Determine the (X, Y) coordinate at the center of the cell enclosing the given text.  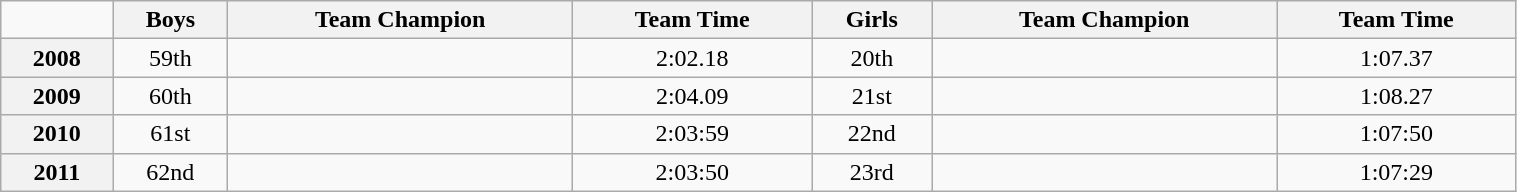
1:07:29 (1396, 172)
20th (872, 58)
2:03:50 (692, 172)
22nd (872, 134)
59th (170, 58)
2:02.18 (692, 58)
62nd (170, 172)
2009 (57, 96)
1:07:50 (1396, 134)
61st (170, 134)
21st (872, 96)
2:04.09 (692, 96)
23rd (872, 172)
2008 (57, 58)
Boys (170, 20)
2:03:59 (692, 134)
Girls (872, 20)
60th (170, 96)
2011 (57, 172)
1:08.27 (1396, 96)
2010 (57, 134)
1:07.37 (1396, 58)
